Extract the [x, y] coordinate from the center of the cell holding the provided text.  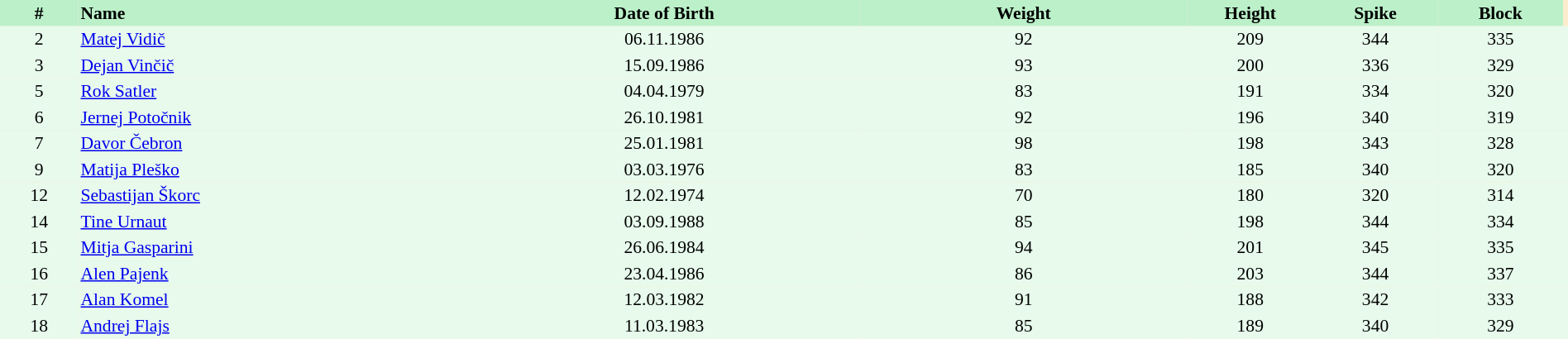
9 [39, 169]
Matija Pleško [273, 169]
Height [1250, 13]
196 [1250, 117]
Jernej Potočnik [273, 117]
189 [1250, 326]
Sebastijan Škorc [273, 195]
336 [1374, 65]
# [39, 13]
12 [39, 195]
23.04.1986 [664, 274]
94 [1024, 248]
337 [1500, 274]
Alan Komel [273, 299]
209 [1250, 40]
26.10.1981 [664, 117]
Spike [1374, 13]
14 [39, 222]
15.09.1986 [664, 65]
Matej Vidič [273, 40]
25.01.1981 [664, 144]
Date of Birth [664, 13]
17 [39, 299]
Rok Satler [273, 91]
191 [1250, 91]
18 [39, 326]
319 [1500, 117]
98 [1024, 144]
Tine Urnaut [273, 222]
203 [1250, 274]
12.03.1982 [664, 299]
03.09.1988 [664, 222]
2 [39, 40]
70 [1024, 195]
200 [1250, 65]
201 [1250, 248]
314 [1500, 195]
86 [1024, 274]
6 [39, 117]
5 [39, 91]
26.06.1984 [664, 248]
Mitja Gasparini [273, 248]
Andrej Flajs [273, 326]
188 [1250, 299]
185 [1250, 169]
16 [39, 274]
343 [1374, 144]
Dejan Vinčič [273, 65]
03.03.1976 [664, 169]
342 [1374, 299]
333 [1500, 299]
11.03.1983 [664, 326]
3 [39, 65]
06.11.1986 [664, 40]
345 [1374, 248]
Weight [1024, 13]
Block [1500, 13]
Davor Čebron [273, 144]
Alen Pajenk [273, 274]
91 [1024, 299]
180 [1250, 195]
04.04.1979 [664, 91]
15 [39, 248]
7 [39, 144]
Name [273, 13]
12.02.1974 [664, 195]
93 [1024, 65]
328 [1500, 144]
